From the cell containing the given text, extract its center point as (x, y) coordinate. 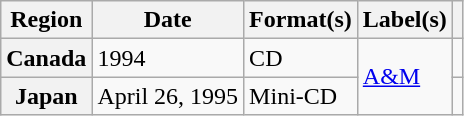
CD (301, 58)
Format(s) (301, 20)
Date (168, 20)
Japan (46, 96)
April 26, 1995 (168, 96)
Label(s) (404, 20)
1994 (168, 58)
Mini-CD (301, 96)
A&M (404, 77)
Canada (46, 58)
Region (46, 20)
